Capture the cell that displays the provided text and extract its (X, Y) central coordinate. 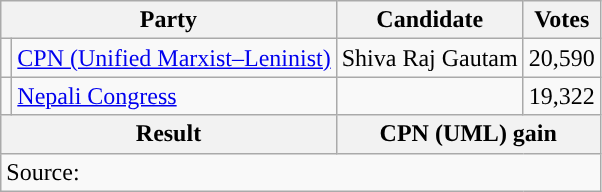
CPN (Unified Marxist–Leninist) (174, 58)
Votes (562, 20)
CPN (UML) gain (468, 134)
Shiva Raj Gautam (430, 58)
Source: (301, 172)
Candidate (430, 20)
Result (168, 134)
Party (168, 20)
Nepali Congress (174, 96)
19,322 (562, 96)
20,590 (562, 58)
